Find where the given text appears and provide that cell's center as (x, y) coordinate. 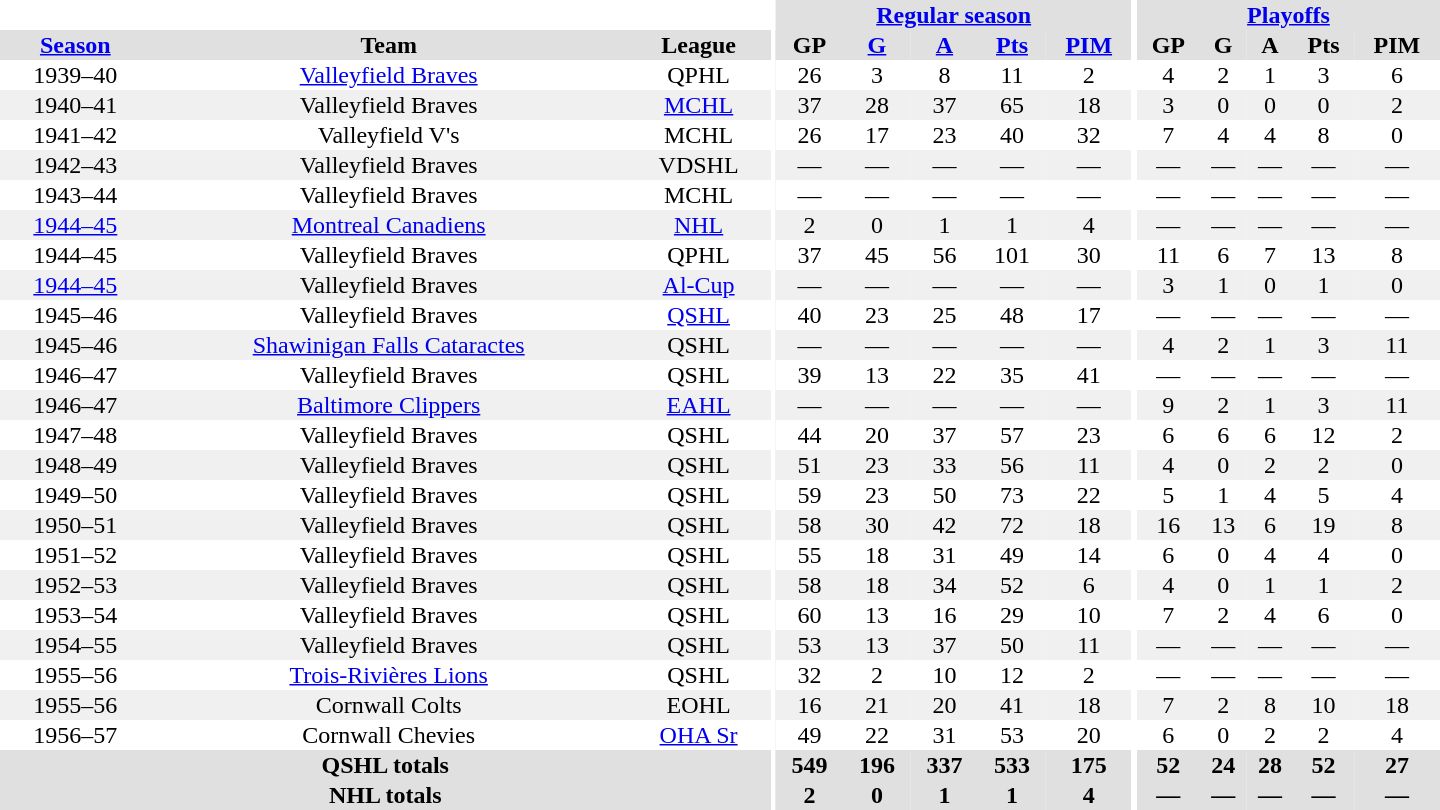
1942–43 (76, 165)
59 (810, 495)
29 (1012, 615)
1943–44 (76, 195)
55 (810, 555)
549 (810, 765)
42 (945, 525)
1939–40 (76, 75)
1956–57 (76, 735)
25 (945, 315)
45 (877, 255)
Regular season (954, 15)
21 (877, 705)
Cornwall Chevies (389, 735)
1947–48 (76, 435)
175 (1089, 765)
73 (1012, 495)
27 (1397, 765)
NHL (699, 225)
39 (810, 375)
QSHL totals (385, 765)
1949–50 (76, 495)
51 (810, 465)
35 (1012, 375)
33 (945, 465)
19 (1324, 525)
1951–52 (76, 555)
Shawinigan Falls Cataractes (389, 345)
OHA Sr (699, 735)
1940–41 (76, 105)
57 (1012, 435)
Al-Cup (699, 285)
EOHL (699, 705)
Valleyfield V's (389, 135)
1950–51 (76, 525)
24 (1224, 765)
34 (945, 585)
60 (810, 615)
1952–53 (76, 585)
1948–49 (76, 465)
1941–42 (76, 135)
EAHL (699, 405)
337 (945, 765)
Team (389, 45)
Cornwall Colts (389, 705)
Montreal Canadiens (389, 225)
1954–55 (76, 645)
72 (1012, 525)
Baltimore Clippers (389, 405)
196 (877, 765)
Season (76, 45)
VDSHL (699, 165)
44 (810, 435)
NHL totals (385, 795)
65 (1012, 105)
1953–54 (76, 615)
533 (1012, 765)
League (699, 45)
Playoffs (1288, 15)
Trois-Rivières Lions (389, 675)
14 (1089, 555)
48 (1012, 315)
101 (1012, 255)
9 (1168, 405)
